Capture the cell that displays the provided text and extract its (x, y) central coordinate. 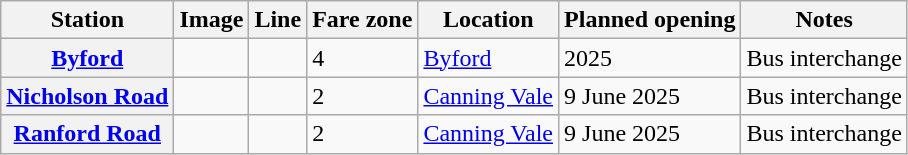
Nicholson Road (88, 96)
Fare zone (362, 20)
Planned opening (650, 20)
2025 (650, 58)
Location (488, 20)
Ranford Road (88, 134)
Image (212, 20)
Notes (824, 20)
4 (362, 58)
Station (88, 20)
Line (278, 20)
